Detect which cell encompasses the target text, then output its (x, y) center coordinate. 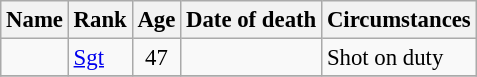
Shot on duty (399, 58)
Circumstances (399, 20)
Sgt (100, 58)
Name (35, 20)
Age (156, 20)
Date of death (252, 20)
Rank (100, 20)
47 (156, 58)
